Search for the cell housing the specified text and yield its [x, y] center coordinate. 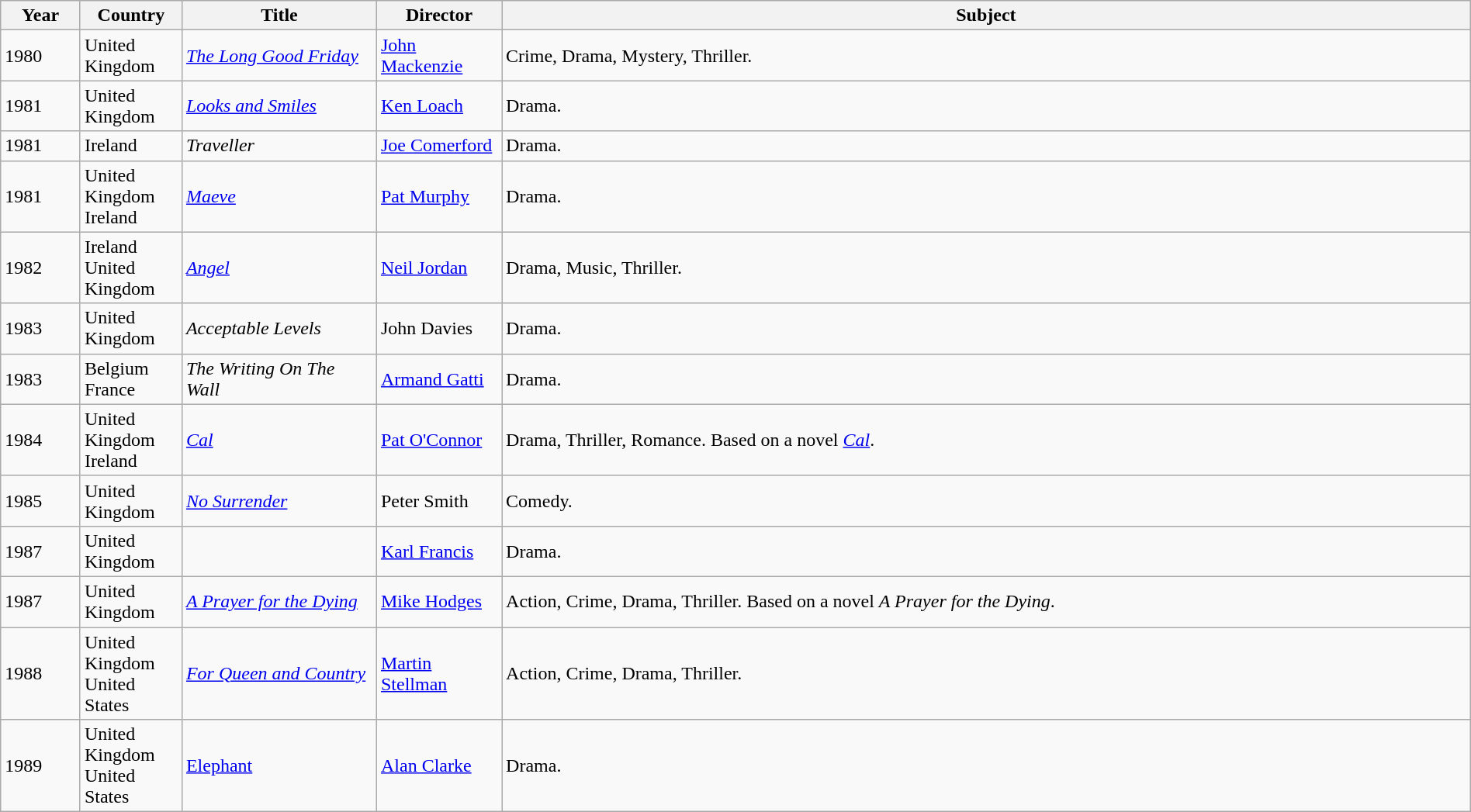
1985 [40, 501]
Angel [279, 268]
Peter Smith [439, 501]
Maeve [279, 196]
Ken Loach [439, 105]
Country [130, 16]
Karl Francis [439, 551]
1984 [40, 440]
Pat O'Connor [439, 440]
1980 [40, 56]
John Davies [439, 329]
Alan Clarke [439, 766]
Drama, Thriller, Romance. Based on a novel Cal. [987, 440]
Elephant [279, 766]
Armand Gatti [439, 378]
Director [439, 16]
Action, Crime, Drama, Thriller. [987, 673]
The Writing On The Wall [279, 378]
Neil Jordan [439, 268]
1989 [40, 766]
1988 [40, 673]
Comedy. [987, 501]
Looks and Smiles [279, 105]
Martin Stellman [439, 673]
Joe Comerford [439, 146]
Cal [279, 440]
Ireland [130, 146]
Title [279, 16]
Year [40, 16]
Mike Hodges [439, 602]
A Prayer for the Dying [279, 602]
IrelandUnited Kingdom [130, 268]
Subject [987, 16]
No Surrender [279, 501]
Pat Murphy [439, 196]
Crime, Drama, Mystery, Thriller. [987, 56]
Acceptable Levels [279, 329]
1982 [40, 268]
John Mackenzie [439, 56]
Action, Crime, Drama, Thriller. Based on a novel A Prayer for the Dying. [987, 602]
Drama, Music, Thriller. [987, 268]
BelgiumFrance [130, 378]
The Long Good Friday [279, 56]
Traveller [279, 146]
For Queen and Country [279, 673]
